Pinpoint the cell where the given text exists, returning its [X, Y] midpoint coordinate. 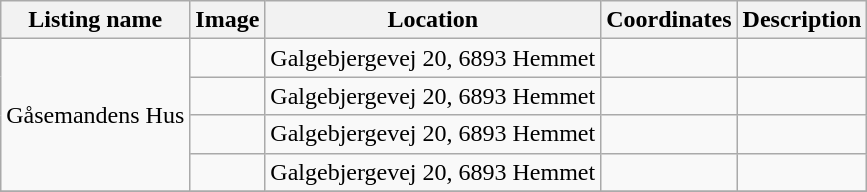
Listing name [96, 20]
Description [802, 20]
Image [228, 20]
Coordinates [669, 20]
Gåsemandens Hus [96, 115]
Location [433, 20]
